Pinpoint the cell where the given text exists, returning its (X, Y) midpoint coordinate. 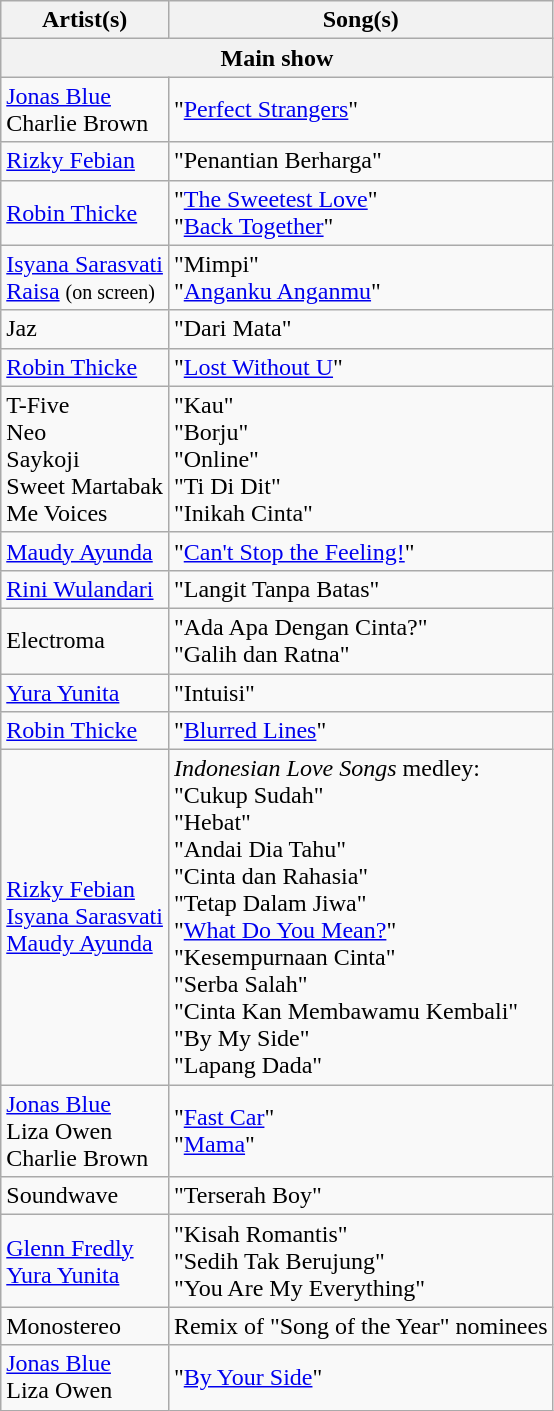
Artist(s) (85, 20)
Electroma (85, 640)
"Perfect Strangers" (360, 110)
Song(s) (360, 20)
Main show (277, 58)
Jaz (85, 329)
"Fast Car""Mama" (360, 1131)
"Langit Tanpa Batas" (360, 589)
"Terserah Boy" (360, 1196)
Soundwave (85, 1196)
Glenn FredlyYura Yunita (85, 1261)
Monostereo (85, 1326)
Isyana SarasvatiRaisa (on screen) (85, 278)
Jonas BlueLiza OwenCharlie Brown (85, 1131)
T-FiveNeoSaykojiSweet MartabakMe Voices (85, 459)
Rini Wulandari (85, 589)
"Blurred Lines" (360, 731)
"Kisah Romantis""Sedih Tak Berujung""You Are My Everything" (360, 1261)
Jonas BlueCharlie Brown (85, 110)
"The Sweetest Love""Back Together" (360, 212)
"Intuisi" (360, 693)
"Penantian Berharga" (360, 161)
Rizky FebianIsyana SarasvatiMaudy Ayunda (85, 918)
Remix of "Song of the Year" nominees (360, 1326)
"Mimpi""Anganku Anganmu" (360, 278)
"Can't Stop the Feeling!" (360, 551)
Jonas BlueLiza Owen (85, 1378)
"Kau""Borju""Online""Ti Di Dit""Inikah Cinta" (360, 459)
Rizky Febian (85, 161)
Maudy Ayunda (85, 551)
"By Your Side" (360, 1378)
Yura Yunita (85, 693)
"Lost Without U" (360, 367)
"Ada Apa Dengan Cinta?""Galih dan Ratna" (360, 640)
"Dari Mata" (360, 329)
